Locate the cell with the specified text and output its (X, Y) center coordinate. 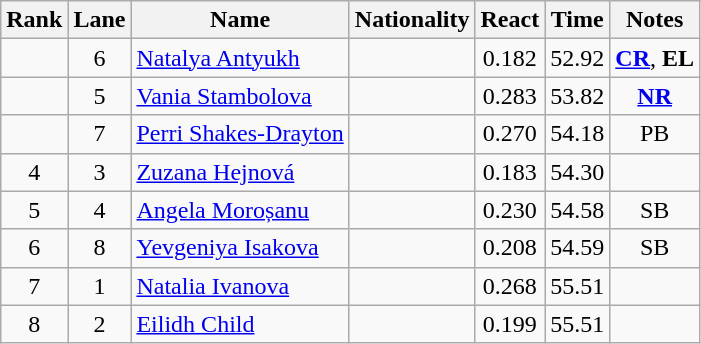
Name (240, 20)
Time (578, 20)
Zuzana Hejnová (240, 172)
0.208 (510, 248)
Angela Moroșanu (240, 210)
53.82 (578, 96)
PB (655, 134)
Perri Shakes-Drayton (240, 134)
1 (100, 286)
2 (100, 324)
Yevgeniya Isakova (240, 248)
0.230 (510, 210)
3 (100, 172)
Lane (100, 20)
54.58 (578, 210)
React (510, 20)
52.92 (578, 58)
54.30 (578, 172)
Rank (34, 20)
0.270 (510, 134)
54.59 (578, 248)
NR (655, 96)
0.183 (510, 172)
0.182 (510, 58)
Notes (655, 20)
0.199 (510, 324)
CR, EL (655, 58)
0.283 (510, 96)
Natalia Ivanova (240, 286)
Natalya Antyukh (240, 58)
Nationality (412, 20)
54.18 (578, 134)
0.268 (510, 286)
Eilidh Child (240, 324)
Vania Stambolova (240, 96)
